Pinpoint the cell where the given text exists, returning its [x, y] midpoint coordinate. 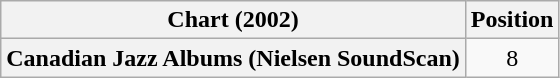
8 [512, 58]
Canadian Jazz Albums (Nielsen SoundScan) [234, 58]
Position [512, 20]
Chart (2002) [234, 20]
